Search for the cell housing the specified text and yield its (X, Y) center coordinate. 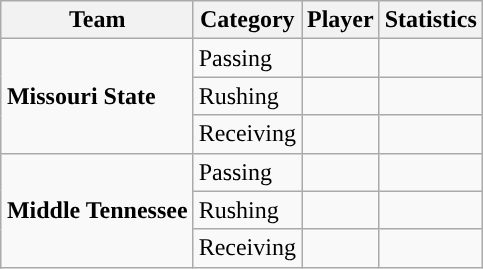
Middle Tennessee (97, 210)
Missouri State (97, 96)
Statistics (430, 20)
Team (97, 20)
Category (247, 20)
Player (341, 20)
